Provide the (x, y) coordinate of the cell's center where the given text is located.  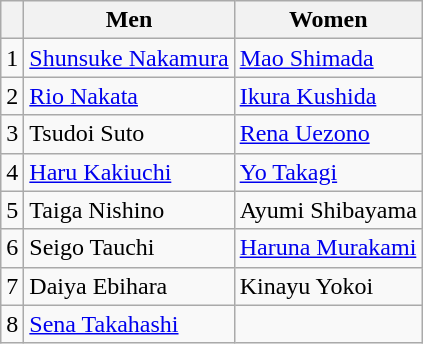
2 (12, 96)
Haruna Murakami (328, 248)
Kinayu Yokoi (328, 286)
Rena Uezono (328, 134)
Taiga Nishino (129, 210)
Men (129, 20)
Tsudoi Suto (129, 134)
7 (12, 286)
Mao Shimada (328, 58)
1 (12, 58)
Seigo Tauchi (129, 248)
Ayumi Shibayama (328, 210)
Daiya Ebihara (129, 286)
Sena Takahashi (129, 324)
6 (12, 248)
Shunsuke Nakamura (129, 58)
4 (12, 172)
Haru Kakiuchi (129, 172)
Yo Takagi (328, 172)
5 (12, 210)
Women (328, 20)
Rio Nakata (129, 96)
8 (12, 324)
3 (12, 134)
Ikura Kushida (328, 96)
